Scan for the cell matching the given text and deliver its (X, Y) coordinate at center. 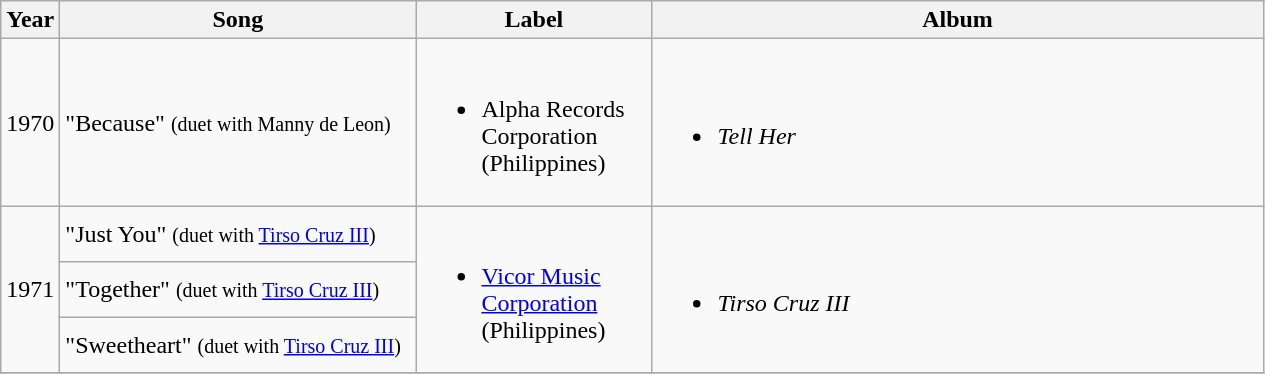
"Sweetheart" (duet with Tirso Cruz III) (238, 345)
Alpha Records Corporation (Philippines) (534, 122)
Song (238, 20)
Vicor Music Corporation (Philippines) (534, 290)
Tell Her (958, 122)
1971 (30, 290)
"Together" (duet with Tirso Cruz III) (238, 290)
"Because" (duet with Manny de Leon) (238, 122)
Album (958, 20)
"Just You" (duet with Tirso Cruz III) (238, 234)
1970 (30, 122)
Year (30, 20)
Label (534, 20)
Tirso Cruz III (958, 290)
